Scan for the cell matching the given text and deliver its [X, Y] coordinate at center. 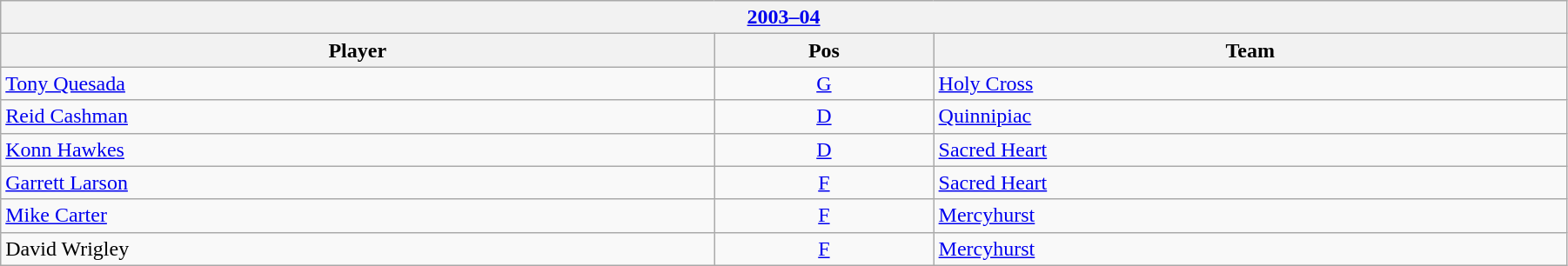
Quinnipiac [1250, 116]
Player [358, 50]
2003–04 [784, 17]
Garrett Larson [358, 183]
G [824, 83]
Pos [824, 50]
Holy Cross [1250, 83]
Mike Carter [358, 216]
Konn Hawkes [358, 150]
Team [1250, 50]
David Wrigley [358, 249]
Reid Cashman [358, 116]
Tony Quesada [358, 83]
